Provide the [X, Y] coordinate of the cell's center where the given text is located.  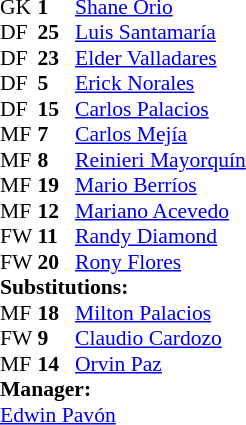
Reinieri Mayorquín [160, 160]
15 [57, 109]
Carlos Palacios [160, 109]
14 [57, 364]
Orvin Paz [160, 364]
7 [57, 135]
11 [57, 237]
9 [57, 339]
Erick Norales [160, 83]
Rony Flores [160, 262]
Milton Palacios [160, 313]
Mario Berríos [160, 185]
Elder Valladares [160, 58]
23 [57, 58]
Luis Santamaría [160, 33]
18 [57, 313]
Substitutions: [123, 287]
25 [57, 33]
Mariano Acevedo [160, 211]
Randy Diamond [160, 237]
20 [57, 262]
Carlos Mejía [160, 135]
12 [57, 211]
Manager: [123, 389]
19 [57, 185]
Claudio Cardozo [160, 339]
8 [57, 160]
5 [57, 83]
